For the text-containing cell, return its midpoint in (x, y) coordinate format. 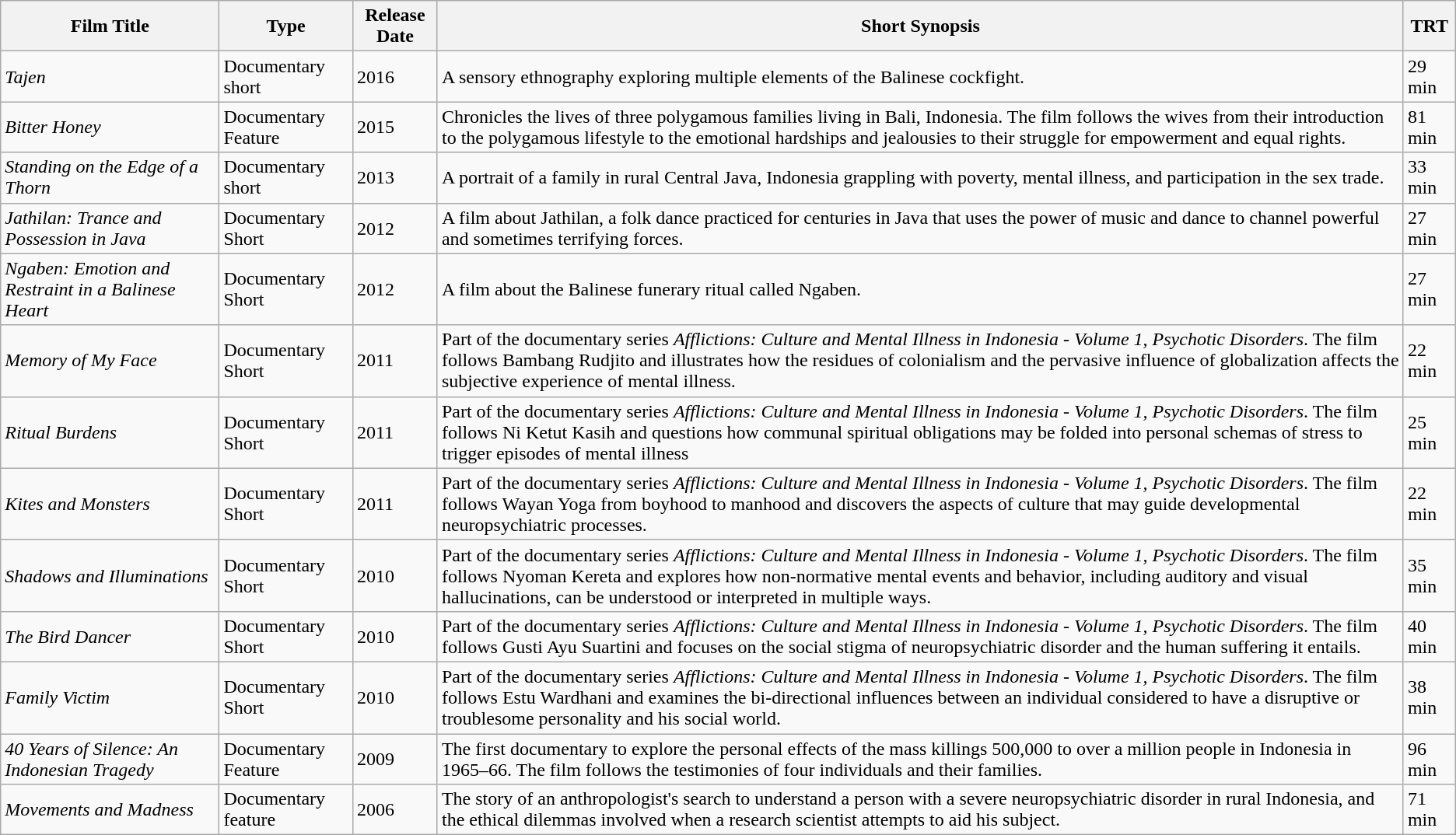
Tajen (110, 76)
Movements and Madness (110, 810)
2015 (395, 128)
71 min (1430, 810)
2016 (395, 76)
33 min (1430, 177)
Release Date (395, 26)
Ngaben: Emotion and Restraint in a Balinese Heart (110, 289)
2013 (395, 177)
Standing on the Edge of a Thorn (110, 177)
Ritual Burdens (110, 432)
2006 (395, 810)
Bitter Honey (110, 128)
Type (286, 26)
38 min (1430, 697)
Kites and Monsters (110, 504)
Shadows and Illuminations (110, 575)
Documentary feature (286, 810)
40 Years of Silence: An Indonesian Tragedy (110, 759)
A portrait of a family in rural Central Java, Indonesia grappling with poverty, mental illness, and participation in the sex trade. (920, 177)
The Bird Dancer (110, 636)
40 min (1430, 636)
25 min (1430, 432)
Jathilan: Trance and Possession in Java (110, 229)
29 min (1430, 76)
35 min (1430, 575)
Short Synopsis (920, 26)
Film Title (110, 26)
96 min (1430, 759)
2009 (395, 759)
81 min (1430, 128)
Family Victim (110, 697)
A sensory ethnography exploring multiple elements of the Balinese cockfight. (920, 76)
A film about the Balinese funerary ritual called Ngaben. (920, 289)
Memory of My Face (110, 361)
TRT (1430, 26)
